Find where the given text appears and provide that cell's center as (x, y) coordinate. 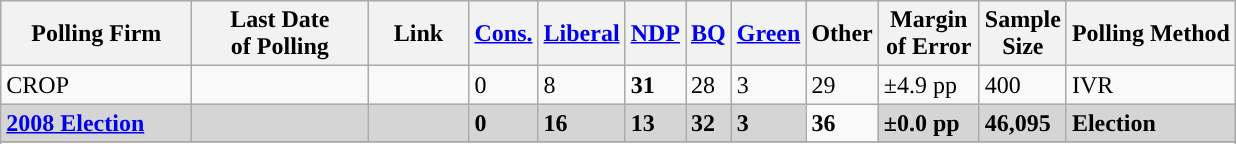
13 (655, 123)
Other (842, 34)
16 (582, 123)
Green (768, 34)
Liberal (582, 34)
46,095 (1022, 123)
31 (655, 85)
400 (1022, 85)
NDP (655, 34)
29 (842, 85)
Polling Method (1150, 34)
36 (842, 123)
8 (582, 85)
2008 Election (96, 123)
IVR (1150, 85)
Polling Firm (96, 34)
±4.9 pp (928, 85)
Last Dateof Polling (280, 34)
Link (418, 34)
BQ (709, 34)
Cons. (504, 34)
28 (709, 85)
SampleSize (1022, 34)
CROP (96, 85)
Election (1150, 123)
Marginof Error (928, 34)
±0.0 pp (928, 123)
32 (709, 123)
